Capture the cell that displays the provided text and extract its [x, y] central coordinate. 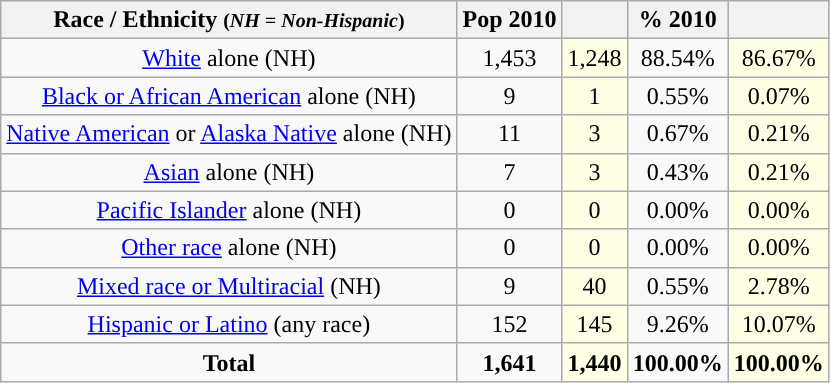
7 [510, 172]
9.26% [678, 324]
Pop 2010 [510, 20]
40 [594, 286]
0.67% [678, 134]
% 2010 [678, 20]
Asian alone (NH) [229, 172]
145 [594, 324]
10.07% [778, 324]
Pacific Islander alone (NH) [229, 210]
0.43% [678, 172]
86.67% [778, 58]
Mixed race or Multiracial (NH) [229, 286]
White alone (NH) [229, 58]
1,641 [510, 362]
2.78% [778, 286]
11 [510, 134]
1,453 [510, 58]
Hispanic or Latino (any race) [229, 324]
1,248 [594, 58]
Other race alone (NH) [229, 248]
1 [594, 96]
Native American or Alaska Native alone (NH) [229, 134]
Race / Ethnicity (NH = Non-Hispanic) [229, 20]
88.54% [678, 58]
Black or African American alone (NH) [229, 96]
Total [229, 362]
0.07% [778, 96]
152 [510, 324]
1,440 [594, 362]
